Scan for the cell matching the given text and deliver its [x, y] coordinate at center. 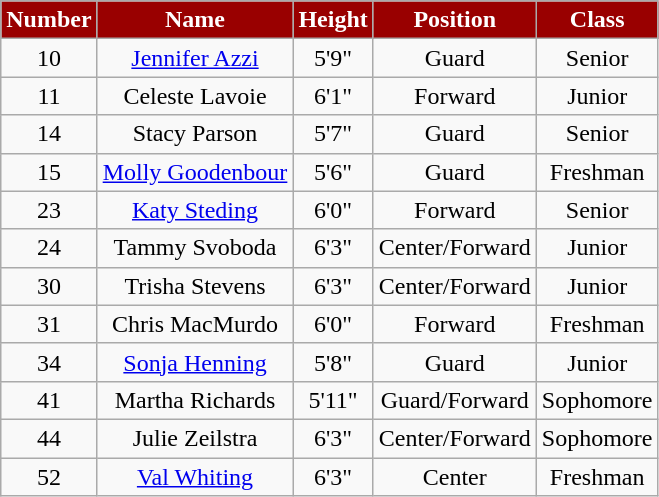
10 [49, 58]
23 [49, 210]
24 [49, 248]
11 [49, 96]
Position [454, 20]
Val Whiting [195, 477]
5'7" [333, 134]
Class [597, 20]
Jennifer Azzi [195, 58]
Number [49, 20]
5'8" [333, 362]
Katy Steding [195, 210]
Name [195, 20]
Stacy Parson [195, 134]
Tammy Svoboda [195, 248]
5'11" [333, 400]
34 [49, 362]
Sonja Henning [195, 362]
Julie Zeilstra [195, 438]
41 [49, 400]
Trisha Stevens [195, 286]
30 [49, 286]
Chris MacMurdo [195, 324]
Celeste Lavoie [195, 96]
Martha Richards [195, 400]
6'1" [333, 96]
5'6" [333, 172]
52 [49, 477]
Guard/Forward [454, 400]
14 [49, 134]
15 [49, 172]
Center [454, 477]
44 [49, 438]
Height [333, 20]
5'9" [333, 58]
31 [49, 324]
Molly Goodenbour [195, 172]
